Locate the cell with the specified text and output its [x, y] center coordinate. 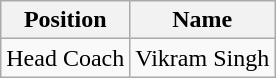
Vikram Singh [202, 58]
Name [202, 20]
Position [66, 20]
Head Coach [66, 58]
